Find where the given text appears and provide that cell's center as [x, y] coordinate. 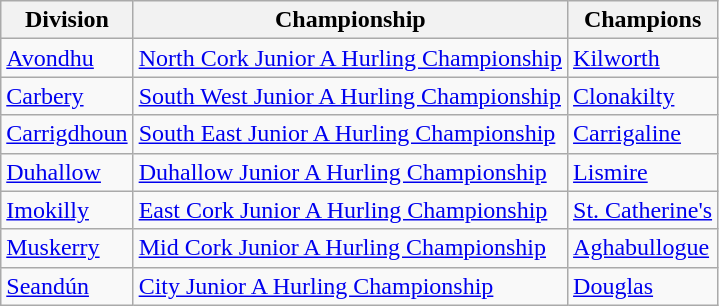
Muskerry [67, 248]
Carbery [67, 96]
South East Junior A Hurling Championship [350, 134]
Lismire [643, 172]
Champions [643, 20]
Championship [350, 20]
Clonakilty [643, 96]
South West Junior A Hurling Championship [350, 96]
Mid Cork Junior A Hurling Championship [350, 248]
Imokilly [67, 210]
Avondhu [67, 58]
Kilworth [643, 58]
Duhallow [67, 172]
Aghabullogue [643, 248]
City Junior A Hurling Championship [350, 286]
North Cork Junior A Hurling Championship [350, 58]
Douglas [643, 286]
Carrigaline [643, 134]
Division [67, 20]
St. Catherine's [643, 210]
Seandún [67, 286]
Duhallow Junior A Hurling Championship [350, 172]
East Cork Junior A Hurling Championship [350, 210]
Carrigdhoun [67, 134]
